Capture the cell that displays the provided text and extract its (x, y) central coordinate. 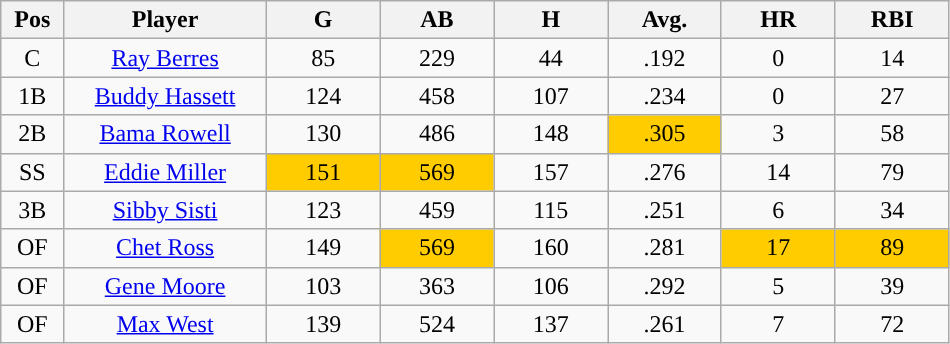
130 (323, 134)
148 (551, 134)
C (32, 58)
58 (892, 134)
7 (778, 324)
Chet Ross (165, 248)
486 (437, 134)
Pos (32, 20)
.234 (665, 96)
2B (32, 134)
Player (165, 20)
106 (551, 286)
5 (778, 286)
Eddie Miller (165, 172)
34 (892, 210)
157 (551, 172)
524 (437, 324)
123 (323, 210)
.281 (665, 248)
H (551, 20)
1B (32, 96)
Buddy Hassett (165, 96)
39 (892, 286)
363 (437, 286)
Gene Moore (165, 286)
27 (892, 96)
HR (778, 20)
6 (778, 210)
.292 (665, 286)
151 (323, 172)
137 (551, 324)
149 (323, 248)
160 (551, 248)
G (323, 20)
.261 (665, 324)
44 (551, 58)
458 (437, 96)
3 (778, 134)
.276 (665, 172)
Sibby Sisti (165, 210)
.192 (665, 58)
.305 (665, 134)
RBI (892, 20)
79 (892, 172)
Max West (165, 324)
139 (323, 324)
17 (778, 248)
Avg. (665, 20)
85 (323, 58)
107 (551, 96)
459 (437, 210)
AB (437, 20)
3B (32, 210)
.251 (665, 210)
124 (323, 96)
SS (32, 172)
103 (323, 286)
Bama Rowell (165, 134)
229 (437, 58)
72 (892, 324)
89 (892, 248)
115 (551, 210)
Ray Berres (165, 58)
